Locate the cell with the specified text and output its [X, Y] center coordinate. 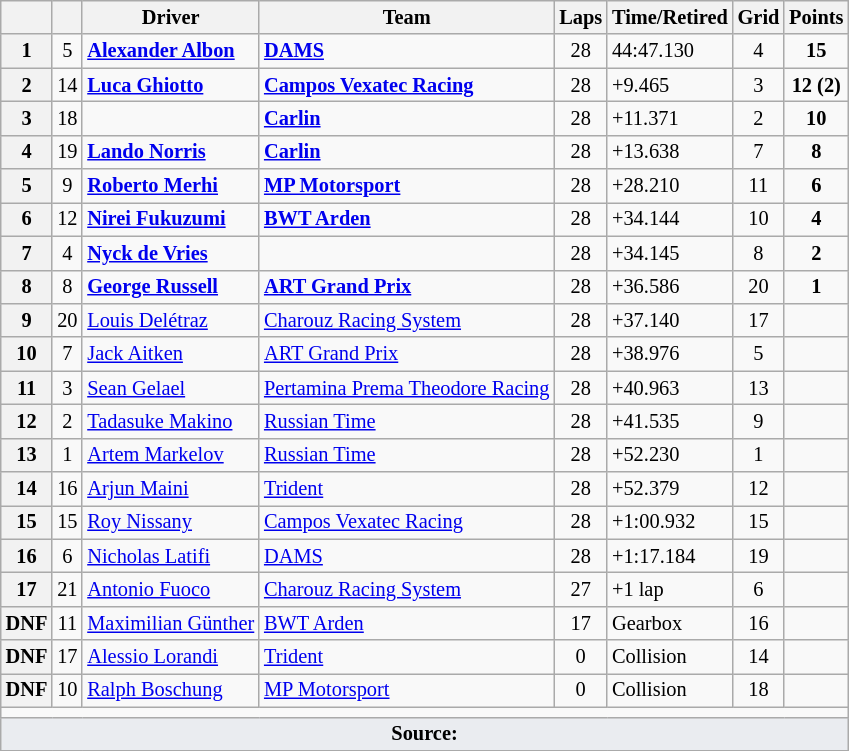
Antonio Fuoco [170, 589]
Luca Ghiotto [170, 85]
+38.976 [670, 354]
Alexander Albon [170, 51]
Pertamina Prema Theodore Racing [406, 388]
Laps [580, 17]
+1 lap [670, 589]
+11.371 [670, 118]
Sean Gelael [170, 388]
Artem Markelov [170, 455]
Gearbox [670, 623]
+37.140 [670, 320]
+13.638 [670, 152]
Ralph Boschung [170, 690]
Louis Delétraz [170, 320]
12 (2) [816, 85]
Maximilian Günther [170, 623]
+52.379 [670, 489]
Arjun Maini [170, 489]
+40.963 [670, 388]
21 [67, 589]
Time/Retired [670, 17]
Grid [759, 17]
+41.535 [670, 421]
Roberto Merhi [170, 186]
+9.465 [670, 85]
+1:00.932 [670, 522]
+34.144 [670, 219]
27 [580, 589]
Team [406, 17]
George Russell [170, 287]
Driver [170, 17]
44:47.130 [670, 51]
Jack Aitken [170, 354]
+1:17.184 [670, 556]
Nirei Fukuzumi [170, 219]
Tadasuke Makino [170, 421]
Lando Norris [170, 152]
+52.230 [670, 455]
Nicholas Latifi [170, 556]
+28.210 [670, 186]
Nyck de Vries [170, 253]
+34.145 [670, 253]
Alessio Lorandi [170, 657]
Roy Nissany [170, 522]
Points [816, 17]
Source: [425, 734]
+36.586 [670, 287]
